Extract the (x, y) coordinate from the center of the cell holding the provided text.  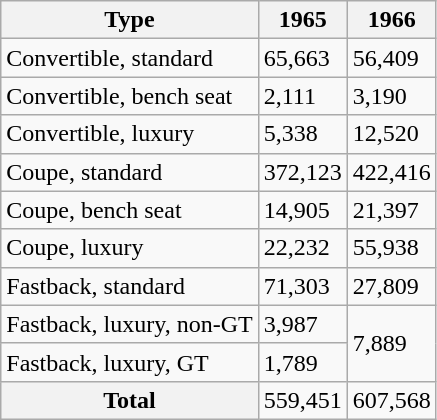
2,111 (302, 96)
Coupe, bench seat (130, 210)
Type (130, 20)
Convertible, bench seat (130, 96)
Convertible, standard (130, 58)
22,232 (302, 248)
3,190 (392, 96)
Total (130, 400)
14,905 (302, 210)
65,663 (302, 58)
55,938 (392, 248)
Convertible, luxury (130, 134)
Fastback, luxury, GT (130, 362)
5,338 (302, 134)
372,123 (302, 172)
Fastback, luxury, non-GT (130, 324)
71,303 (302, 286)
21,397 (392, 210)
12,520 (392, 134)
Coupe, luxury (130, 248)
56,409 (392, 58)
559,451 (302, 400)
422,416 (392, 172)
1966 (392, 20)
Fastback, standard (130, 286)
3,987 (302, 324)
1,789 (302, 362)
607,568 (392, 400)
1965 (302, 20)
Coupe, standard (130, 172)
27,809 (392, 286)
7,889 (392, 343)
